Determine the (x, y) coordinate at the center of the cell enclosing the given text.  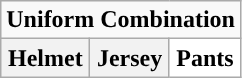
Helmet (46, 58)
Jersey (130, 58)
Pants (204, 58)
Uniform Combination (121, 20)
